Scan for the cell matching the given text and deliver its (x, y) coordinate at center. 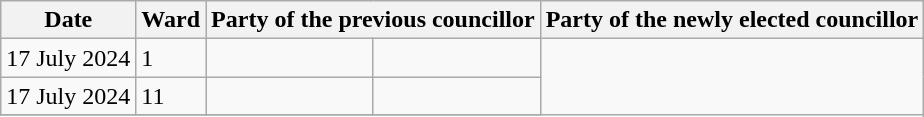
Date (68, 20)
Ward (171, 20)
1 (171, 58)
11 (171, 96)
Party of the newly elected councillor (732, 20)
Party of the previous councillor (374, 20)
